Search for the cell housing the specified text and yield its (X, Y) center coordinate. 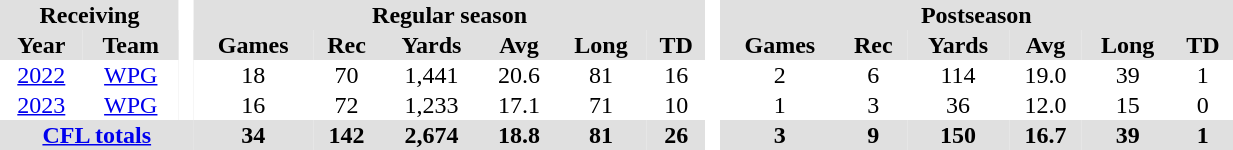
34 (254, 135)
Year (42, 45)
10 (676, 105)
114 (958, 75)
9 (874, 135)
Receiving (90, 15)
36 (958, 105)
18.8 (518, 135)
19.0 (1046, 75)
26 (676, 135)
2 (780, 75)
Regular season (450, 15)
16.7 (1046, 135)
72 (346, 105)
71 (600, 105)
1,233 (431, 105)
142 (346, 135)
150 (958, 135)
Postseason (976, 15)
6 (874, 75)
Team (131, 45)
20.6 (518, 75)
15 (1128, 105)
2023 (42, 105)
0 (1202, 105)
CFL totals (97, 135)
17.1 (518, 105)
1,441 (431, 75)
18 (254, 75)
70 (346, 75)
2,674 (431, 135)
2022 (42, 75)
12.0 (1046, 105)
